Output the (X, Y) coordinate of the center of the cell containing the given text.  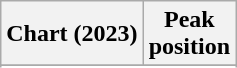
Peakposition (189, 34)
Chart (2023) (72, 34)
